Locate the cell with the specified text and output its (X, Y) center coordinate. 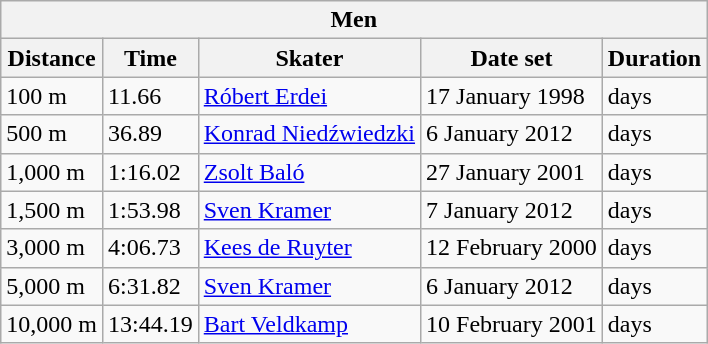
1,000 m (52, 172)
10 February 2001 (512, 324)
10,000 m (52, 324)
Date set (512, 58)
11.66 (150, 96)
500 m (52, 134)
Skater (309, 58)
3,000 m (52, 248)
Men (354, 20)
6:31.82 (150, 286)
13:44.19 (150, 324)
Time (150, 58)
100 m (52, 96)
1:53.98 (150, 210)
5,000 m (52, 286)
27 January 2001 (512, 172)
Duration (654, 58)
Zsolt Baló (309, 172)
Róbert Erdei (309, 96)
Distance (52, 58)
1,500 m (52, 210)
1:16.02 (150, 172)
Konrad Niedźwiedzki (309, 134)
4:06.73 (150, 248)
12 February 2000 (512, 248)
7 January 2012 (512, 210)
17 January 1998 (512, 96)
Bart Veldkamp (309, 324)
36.89 (150, 134)
Kees de Ruyter (309, 248)
